Return [X, Y] of the center of cell containing provided text 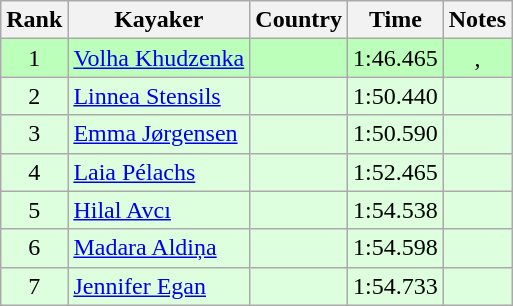
7 [34, 286]
Rank [34, 20]
2 [34, 96]
1:54.598 [396, 248]
Jennifer Egan [159, 286]
6 [34, 248]
Linnea Stensils [159, 96]
1:46.465 [396, 58]
Time [396, 20]
, [477, 58]
Country [299, 20]
1:54.733 [396, 286]
5 [34, 210]
Kayaker [159, 20]
1:50.440 [396, 96]
Laia Pélachs [159, 172]
1:54.538 [396, 210]
Madara Aldiņa [159, 248]
1 [34, 58]
4 [34, 172]
Emma Jørgensen [159, 134]
1:50.590 [396, 134]
Volha Khudzenka [159, 58]
3 [34, 134]
Hilal Avcı [159, 210]
1:52.465 [396, 172]
Notes [477, 20]
